Detect which cell encompasses the target text, then output its (x, y) center coordinate. 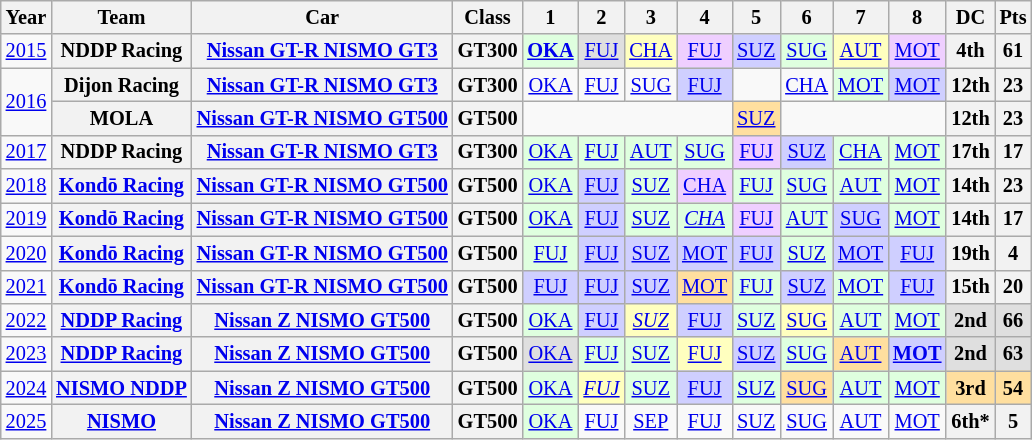
2015 (26, 51)
NISMO NDDP (122, 388)
4th (970, 51)
2025 (26, 421)
MOLA (122, 118)
2020 (26, 253)
2017 (26, 152)
7 (860, 17)
1 (550, 17)
2023 (26, 354)
Pts (1014, 17)
NISMO (122, 421)
2 (602, 17)
2018 (26, 186)
3rd (970, 388)
Class (488, 17)
20 (1014, 287)
Team (122, 17)
61 (1014, 51)
2016 (26, 102)
SEP (650, 421)
DC (970, 17)
54 (1014, 388)
2024 (26, 388)
19th (970, 253)
2021 (26, 287)
6th* (970, 421)
8 (917, 17)
Dijon Racing (122, 85)
Year (26, 17)
3 (650, 17)
15th (970, 287)
6 (806, 17)
2022 (26, 320)
66 (1014, 320)
Car (322, 17)
63 (1014, 354)
17th (970, 152)
2019 (26, 219)
